From the cell containing the given text, extract its center point as (X, Y) coordinate. 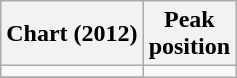
Peakposition (189, 34)
Chart (2012) (72, 34)
